Return [x, y] of the center of cell containing provided text 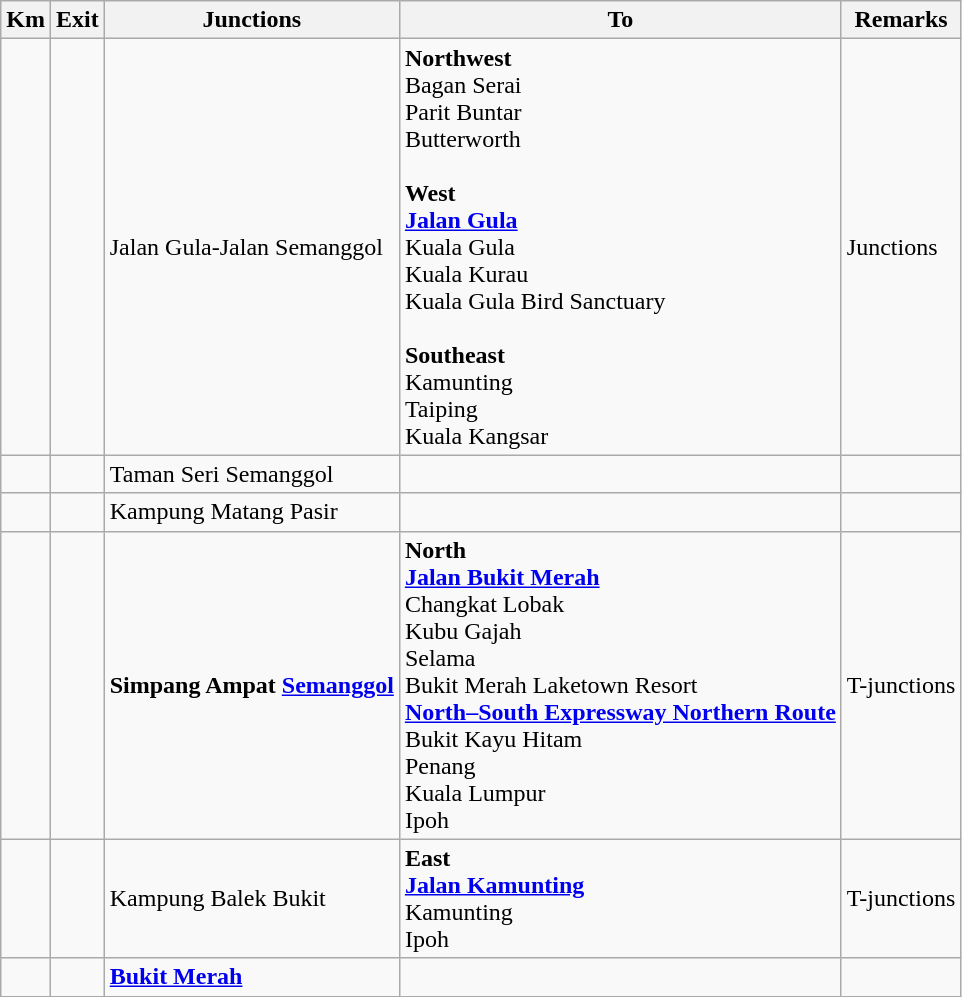
Exit [77, 20]
East Jalan KamuntingKamuntingIpoh [620, 898]
Km [26, 20]
Northwest Bagan Serai Parit Buntar ButterworthWest Jalan GulaKuala GulaKuala KurauKuala Gula Bird SanctuarySoutheast Kamunting Taiping Kuala Kangsar [620, 247]
Remarks [901, 20]
Kampung Balek Bukit [252, 898]
Kampung Matang Pasir [252, 512]
Jalan Gula-Jalan Semanggol [252, 247]
Bukit Merah [252, 977]
Taman Seri Semanggol [252, 474]
To [620, 20]
Simpang Ampat Semanggol [252, 685]
